Identify which cell holds the provided text, then report its [X, Y] central coordinate. 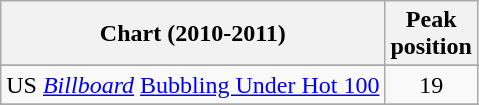
Peakposition [431, 34]
19 [431, 85]
US Billboard Bubbling Under Hot 100 [193, 85]
Chart (2010-2011) [193, 34]
